Detect which cell encompasses the target text, then output its [X, Y] center coordinate. 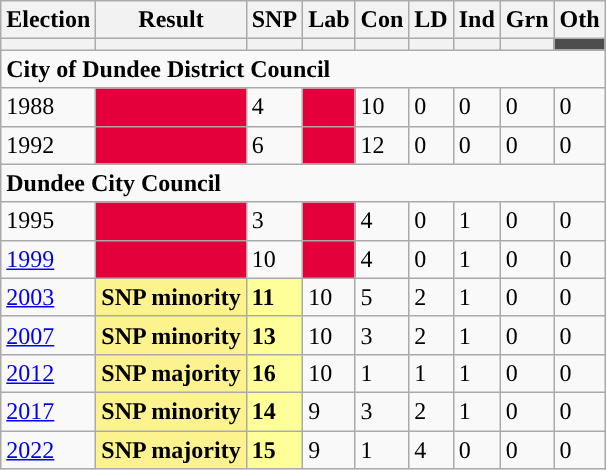
Dundee City Council [303, 183]
SNP [274, 20]
Election [48, 20]
13 [274, 335]
City of Dundee District Council [303, 69]
Con [382, 20]
2017 [48, 411]
Grn [527, 20]
LD [431, 20]
1999 [48, 259]
1988 [48, 107]
2022 [48, 449]
16 [274, 373]
2003 [48, 297]
5 [382, 297]
Result [171, 20]
12 [382, 145]
Lab [329, 20]
6 [274, 145]
2012 [48, 373]
2007 [48, 335]
1995 [48, 221]
11 [274, 297]
Oth [580, 20]
1992 [48, 145]
14 [274, 411]
Ind [476, 20]
15 [274, 449]
